Return [x, y] of the center of cell containing provided text 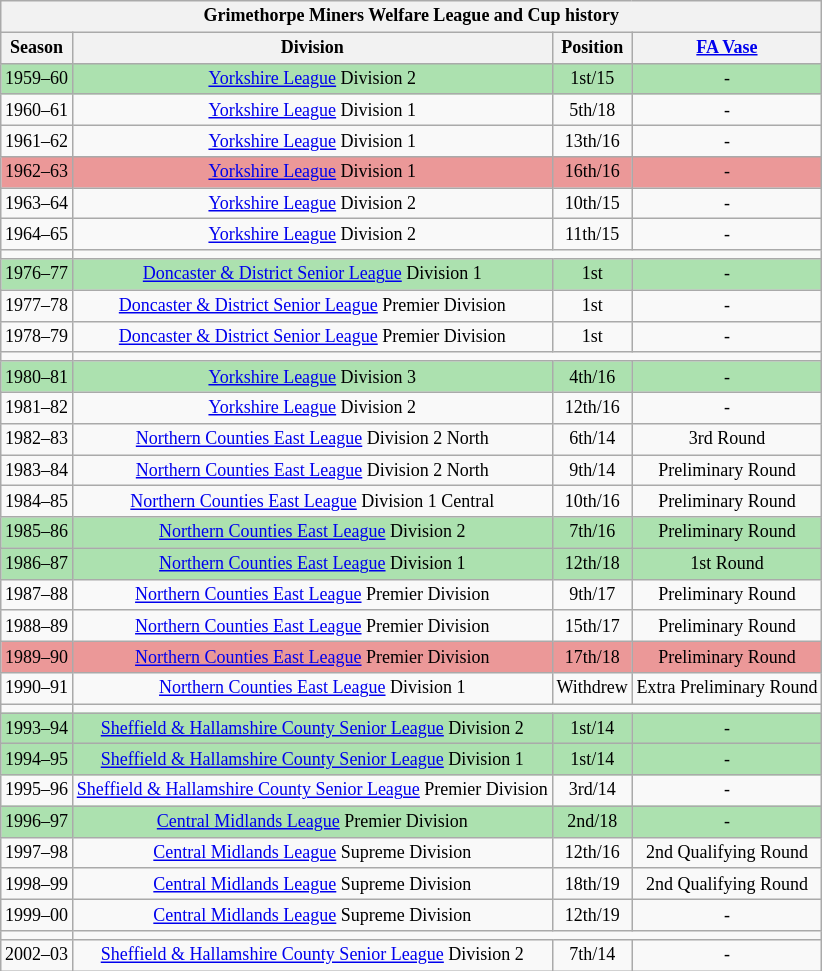
1964–65 [37, 234]
7th/16 [592, 532]
Central Midlands League Premier Division [312, 822]
9th/17 [592, 594]
1981–82 [37, 408]
1997–98 [37, 852]
1977–78 [37, 306]
16th/16 [592, 172]
1996–97 [37, 822]
2002–03 [37, 954]
1993–94 [37, 728]
1984–85 [37, 502]
1962–63 [37, 172]
9th/14 [592, 470]
1st/15 [592, 78]
13th/16 [592, 140]
Division [312, 48]
Yorkshire League Division 3 [312, 376]
1961–62 [37, 140]
FA Vase [727, 48]
1994–95 [37, 760]
Extra Preliminary Round [727, 688]
5th/18 [592, 110]
2nd/18 [592, 822]
7th/14 [592, 954]
1988–89 [37, 626]
Sheffield & Hallamshire County Senior League Division 1 [312, 760]
Grimethorpe Miners Welfare League and Cup history [412, 16]
3rd Round [727, 438]
Northern Counties East League Division 2 [312, 532]
4th/16 [592, 376]
1995–96 [37, 790]
1982–83 [37, 438]
1999–00 [37, 916]
17th/18 [592, 658]
10th/15 [592, 204]
1959–60 [37, 78]
1985–86 [37, 532]
18th/19 [592, 884]
1983–84 [37, 470]
3rd/14 [592, 790]
1980–81 [37, 376]
1989–90 [37, 658]
Season [37, 48]
11th/15 [592, 234]
Northern Counties East League Division 1 Central [312, 502]
12th/18 [592, 564]
10th/16 [592, 502]
1960–61 [37, 110]
1963–64 [37, 204]
Withdrew [592, 688]
Sheffield & Hallamshire County Senior League Premier Division [312, 790]
1st Round [727, 564]
1990–91 [37, 688]
1986–87 [37, 564]
12th/19 [592, 916]
1978–79 [37, 336]
Position [592, 48]
1998–99 [37, 884]
6th/14 [592, 438]
1976–77 [37, 274]
15th/17 [592, 626]
1987–88 [37, 594]
Doncaster & District Senior League Division 1 [312, 274]
